Output the (X, Y) coordinate of the center of the cell containing the given text.  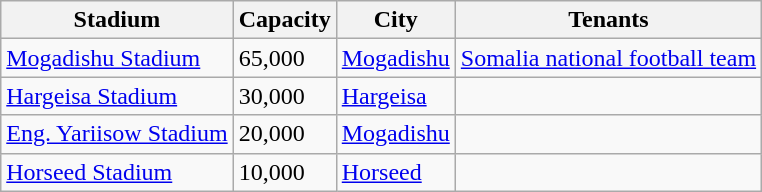
10,000 (284, 172)
Eng. Yariisow Stadium (117, 134)
City (396, 20)
Somalia national football team (608, 58)
Mogadishu Stadium (117, 58)
Tenants (608, 20)
Stadium (117, 20)
20,000 (284, 134)
Capacity (284, 20)
Horseed Stadium (117, 172)
Hargeisa Stadium (117, 96)
Horseed (396, 172)
65,000 (284, 58)
Hargeisa (396, 96)
30,000 (284, 96)
